Identify which cell holds the provided text, then report its (x, y) central coordinate. 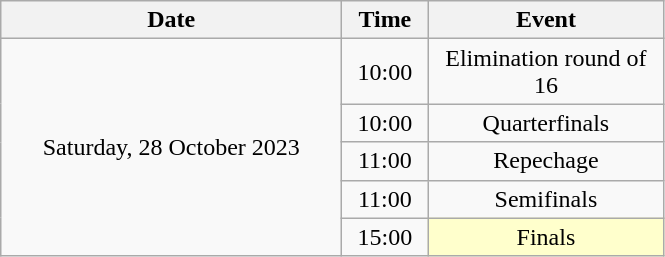
15:00 (385, 237)
Saturday, 28 October 2023 (172, 148)
Finals (546, 237)
Elimination round of 16 (546, 72)
Event (546, 20)
Time (385, 20)
Repechage (546, 161)
Date (172, 20)
Semifinals (546, 199)
Quarterfinals (546, 123)
